Identify which cell holds the provided text, then report its [X, Y] central coordinate. 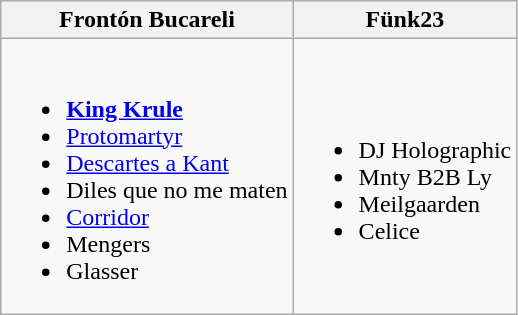
DJ HolographicMnty B2B LyMeilgaardenCelice [405, 176]
Fünk23 [405, 20]
King KruleProtomartyrDescartes a KantDiles que no me matenCorridorMengersGlasser [147, 176]
Frontón Bucareli [147, 20]
